Capture the cell that displays the provided text and extract its (X, Y) central coordinate. 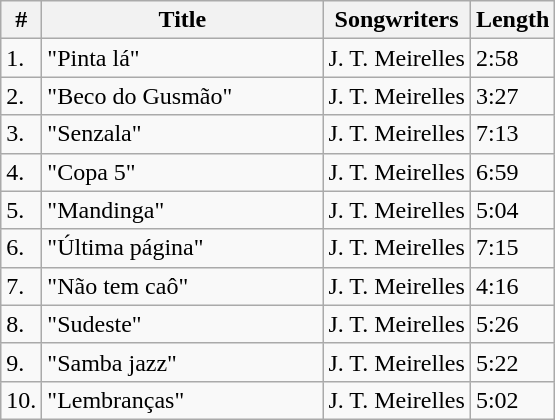
"Mandinga" (182, 210)
5:04 (512, 210)
6:59 (512, 172)
1. (22, 58)
"Beco do Gusmão" (182, 96)
Title (182, 20)
3:27 (512, 96)
"Lembranças" (182, 400)
3. (22, 134)
5:26 (512, 324)
9. (22, 362)
5. (22, 210)
4. (22, 172)
"Última página" (182, 248)
# (22, 20)
"Samba jazz" (182, 362)
6. (22, 248)
"Não tem caô" (182, 286)
"Senzala" (182, 134)
2:58 (512, 58)
"Pinta lá" (182, 58)
2. (22, 96)
Length (512, 20)
7:13 (512, 134)
10. (22, 400)
5:22 (512, 362)
"Sudeste" (182, 324)
5:02 (512, 400)
8. (22, 324)
4:16 (512, 286)
Songwriters (396, 20)
"Copa 5" (182, 172)
7. (22, 286)
7:15 (512, 248)
